Scan for the cell matching the given text and deliver its [x, y] coordinate at center. 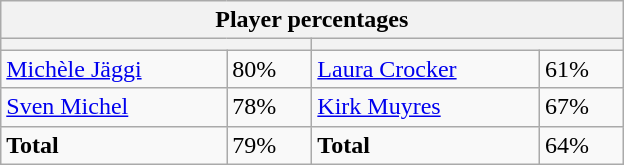
Laura Crocker [426, 69]
Player percentages [312, 20]
61% [580, 69]
Kirk Muyres [426, 107]
64% [580, 145]
78% [270, 107]
Michèle Jäggi [114, 69]
Sven Michel [114, 107]
79% [270, 145]
67% [580, 107]
80% [270, 69]
